Determine the (X, Y) coordinate at the center of the cell enclosing the given text.  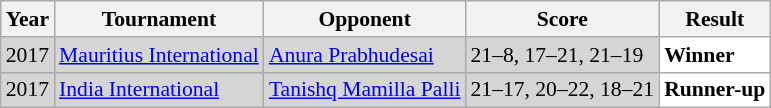
21–17, 20–22, 18–21 (562, 90)
India International (159, 90)
Tournament (159, 19)
Winner (714, 55)
21–8, 17–21, 21–19 (562, 55)
Opponent (365, 19)
Result (714, 19)
Tanishq Mamilla Palli (365, 90)
Score (562, 19)
Mauritius International (159, 55)
Year (28, 19)
Runner-up (714, 90)
Anura Prabhudesai (365, 55)
